Determine the (X, Y) coordinate at the center of the cell enclosing the given text.  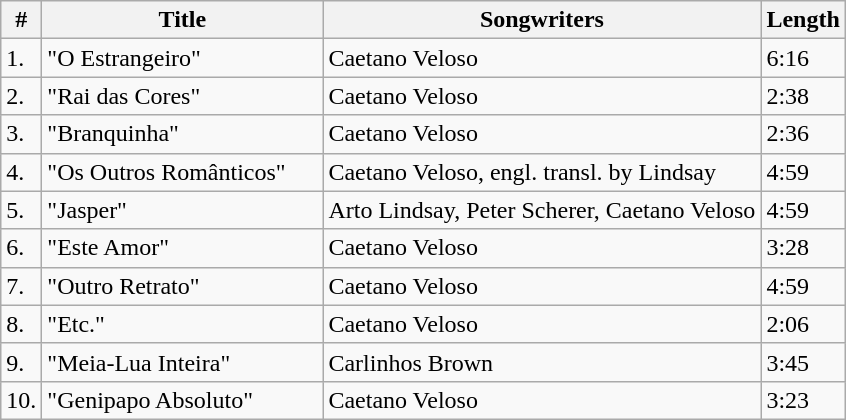
"Genipapo Absoluto" (182, 400)
3:45 (803, 362)
2. (22, 96)
"Este Amor" (182, 248)
7. (22, 286)
6:16 (803, 58)
3:23 (803, 400)
9. (22, 362)
# (22, 20)
3:28 (803, 248)
2:36 (803, 134)
"O Estrangeiro" (182, 58)
Caetano Veloso, engl. transl. by Lindsay (542, 172)
"Etc." (182, 324)
8. (22, 324)
Songwriters (542, 20)
4. (22, 172)
6. (22, 248)
"Os Outros Românticos" (182, 172)
Carlinhos Brown (542, 362)
"Rai das Cores" (182, 96)
2:38 (803, 96)
Arto Lindsay, Peter Scherer, Caetano Veloso (542, 210)
"Outro Retrato" (182, 286)
2:06 (803, 324)
"Meia-Lua Inteira" (182, 362)
Title (182, 20)
10. (22, 400)
"Jasper" (182, 210)
Length (803, 20)
5. (22, 210)
3. (22, 134)
"Branquinha" (182, 134)
1. (22, 58)
